Provide the [x, y] coordinate of the cell's center where the given text is located.  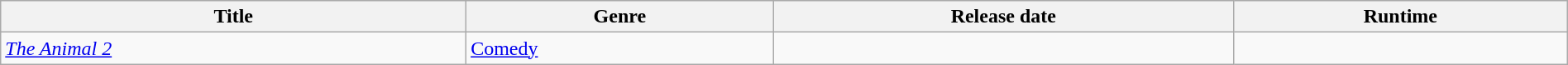
Runtime [1400, 17]
Title [233, 17]
Genre [620, 17]
Release date [1003, 17]
The Animal 2 [233, 48]
Comedy [620, 48]
